Extract the (X, Y) coordinate from the center of the cell holding the provided text.  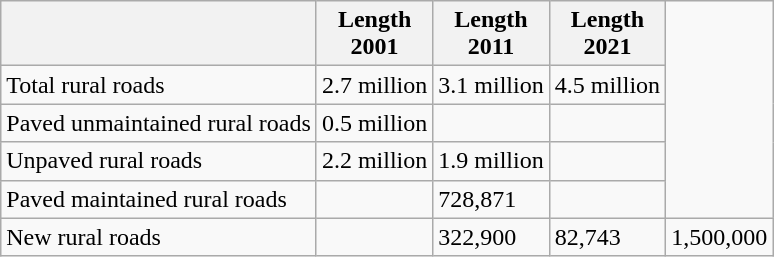
1,500,000 (720, 237)
4.5 million (607, 85)
2.2 million (374, 161)
0.5 million (374, 123)
2.7 million (374, 85)
82,743 (607, 237)
Length 2011 (491, 34)
Length 2021 (607, 34)
Paved maintained rural roads (159, 199)
New rural roads (159, 237)
728,871 (491, 199)
Total rural roads (159, 85)
Paved unmaintained rural roads (159, 123)
1.9 million (491, 161)
Unpaved rural roads (159, 161)
Length 2001 (374, 34)
3.1 million (491, 85)
322,900 (491, 237)
